For the text-containing cell, return its midpoint in [x, y] coordinate format. 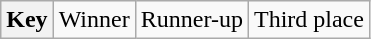
Winner [94, 20]
Key [27, 20]
Runner-up [192, 20]
Third place [308, 20]
